For the text-containing cell, return its midpoint in [X, Y] coordinate format. 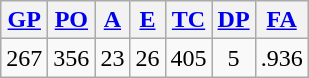
GP [24, 20]
405 [188, 58]
26 [148, 58]
TC [188, 20]
FA [282, 20]
356 [72, 58]
A [112, 20]
E [148, 20]
PO [72, 20]
23 [112, 58]
DP [234, 20]
267 [24, 58]
.936 [282, 58]
5 [234, 58]
